Provide the (x, y) coordinate of the cell's center where the given text is located.  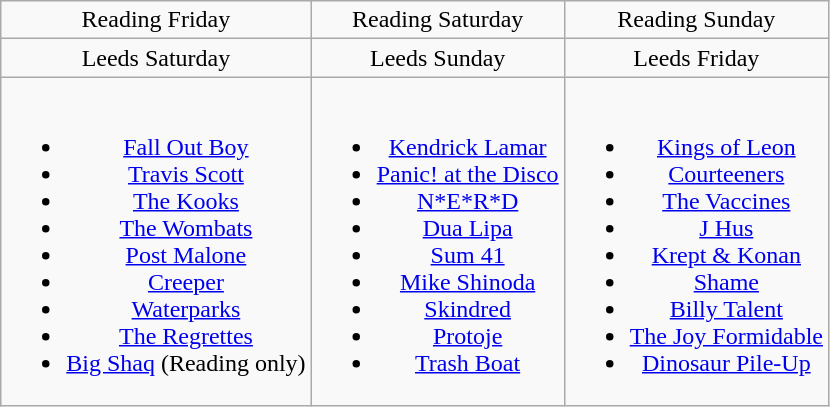
Kendrick LamarPanic! at the DiscoN*E*R*DDua LipaSum 41Mike ShinodaSkindredProtojeTrash Boat (438, 242)
Reading Saturday (438, 20)
Leeds Friday (696, 58)
Reading Sunday (696, 20)
Leeds Saturday (156, 58)
Reading Friday (156, 20)
Leeds Sunday (438, 58)
Fall Out BoyTravis ScottThe KooksThe WombatsPost MaloneCreeperWaterparksThe RegrettesBig Shaq (Reading only) (156, 242)
Kings of LeonCourteenersThe VaccinesJ HusKrept & KonanShameBilly TalentThe Joy FormidableDinosaur Pile-Up (696, 242)
